Find where the given text appears and provide that cell's center as (X, Y) coordinate. 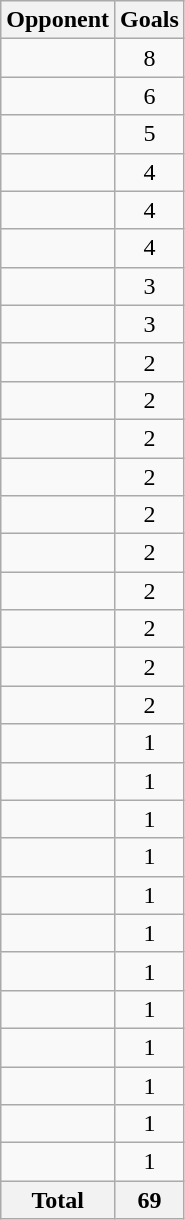
Opponent (58, 20)
69 (150, 1200)
Goals (150, 20)
5 (150, 134)
8 (150, 58)
6 (150, 96)
Total (58, 1200)
